From the cell containing the given text, extract its center point as (x, y) coordinate. 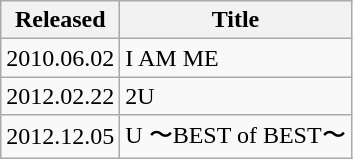
I AM ME (236, 58)
U 〜BEST of BEST〜 (236, 136)
Released (60, 20)
2012.02.22 (60, 96)
2010.06.02 (60, 58)
Title (236, 20)
2U (236, 96)
2012.12.05 (60, 136)
